Return [X, Y] of the center of cell containing provided text 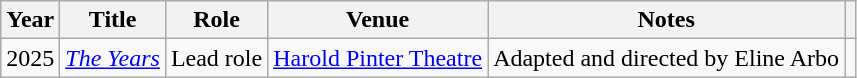
Lead role [216, 58]
Title [113, 20]
2025 [30, 58]
Year [30, 20]
Venue [378, 20]
Harold Pinter Theatre [378, 58]
Role [216, 20]
Adapted and directed by Eline Arbo [666, 58]
Notes [666, 20]
The Years [113, 58]
